Capture the cell that displays the provided text and extract its [X, Y] central coordinate. 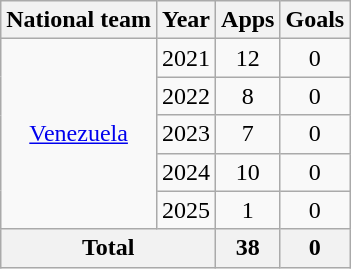
8 [248, 96]
2024 [186, 172]
Year [186, 20]
2022 [186, 96]
2025 [186, 210]
Goals [315, 20]
Venezuela [79, 134]
1 [248, 210]
2023 [186, 134]
Total [108, 248]
7 [248, 134]
12 [248, 58]
10 [248, 172]
2021 [186, 58]
National team [79, 20]
38 [248, 248]
Apps [248, 20]
